Pinpoint the cell where the given text exists, returning its (X, Y) midpoint coordinate. 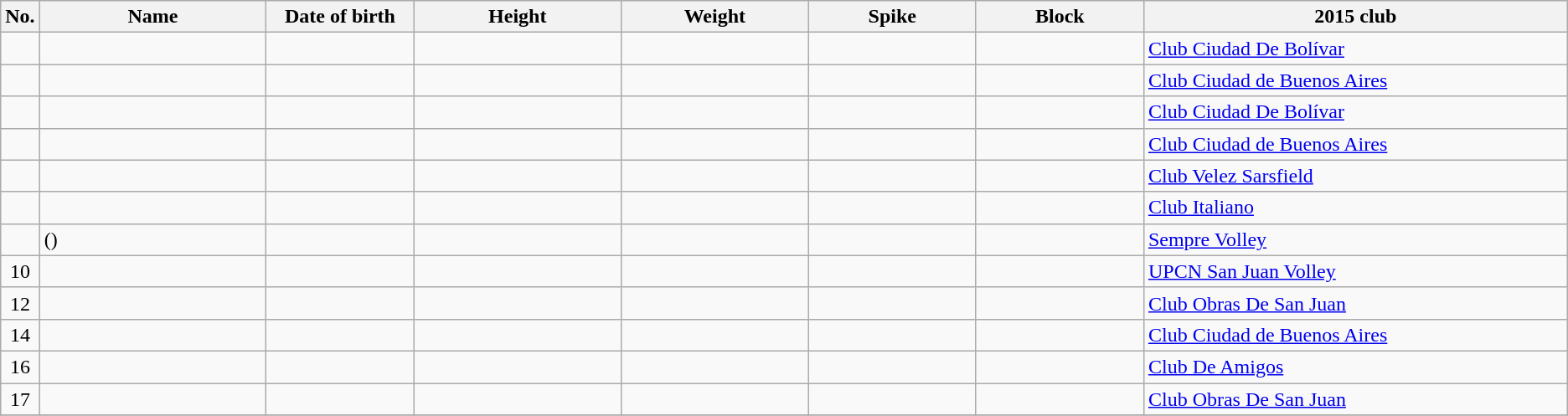
14 (20, 335)
2015 club (1355, 17)
16 (20, 367)
Club Italiano (1355, 208)
Sempre Volley (1355, 239)
Club De Amigos (1355, 367)
Date of birth (340, 17)
() (152, 239)
Weight (714, 17)
10 (20, 271)
Name (152, 17)
Club Velez Sarsfield (1355, 176)
Block (1060, 17)
17 (20, 399)
Spike (892, 17)
No. (20, 17)
UPCN San Juan Volley (1355, 271)
Height (518, 17)
12 (20, 303)
